Search for the cell housing the specified text and yield its [X, Y] center coordinate. 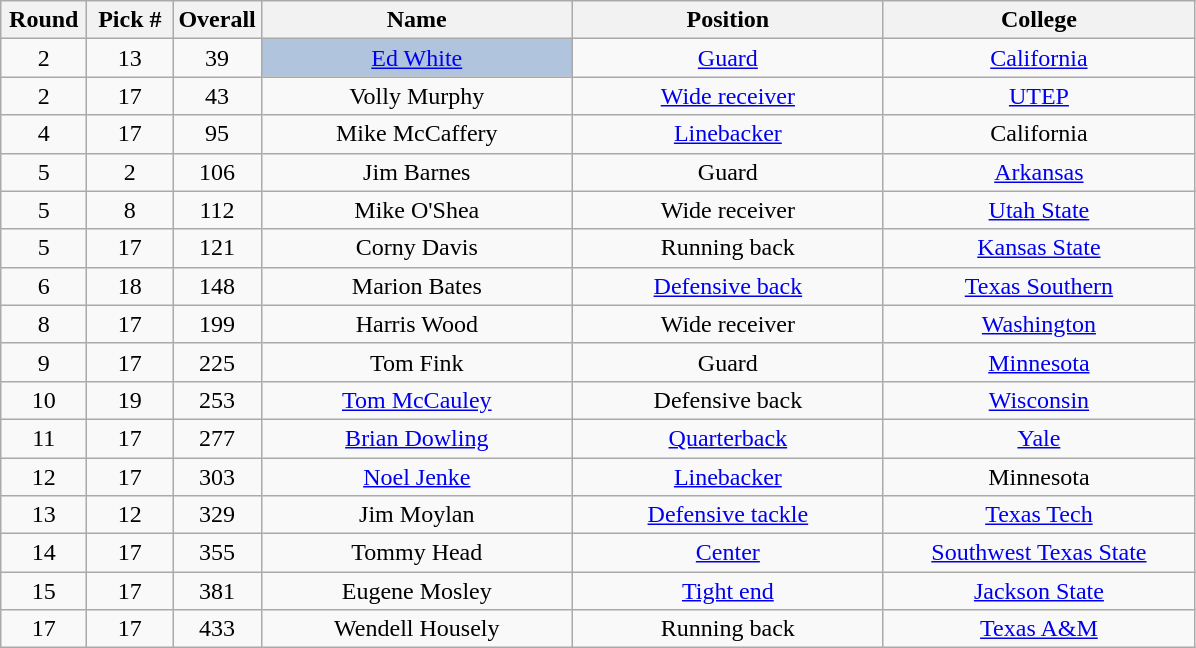
Jackson State [1038, 591]
Ed White [416, 58]
106 [217, 172]
303 [217, 477]
Marion Bates [416, 286]
Jim Moylan [416, 515]
Tight end [728, 591]
Round [44, 20]
Washington [1038, 324]
121 [217, 248]
433 [217, 629]
Name [416, 20]
39 [217, 58]
Center [728, 553]
Texas Southern [1038, 286]
253 [217, 400]
Tom Fink [416, 362]
Texas A&M [1038, 629]
Wisconsin [1038, 400]
Mike McCaffery [416, 134]
Jim Barnes [416, 172]
15 [44, 591]
Tommy Head [416, 553]
95 [217, 134]
381 [217, 591]
355 [217, 553]
Arkansas [1038, 172]
Defensive tackle [728, 515]
Eugene Mosley [416, 591]
Noel Jenke [416, 477]
Harris Wood [416, 324]
Tom McCauley [416, 400]
Brian Dowling [416, 438]
Quarterback [728, 438]
199 [217, 324]
Overall [217, 20]
9 [44, 362]
112 [217, 210]
14 [44, 553]
Pick # [130, 20]
Wendell Housely [416, 629]
Texas Tech [1038, 515]
Southwest Texas State [1038, 553]
11 [44, 438]
4 [44, 134]
Mike O'Shea [416, 210]
Position [728, 20]
18 [130, 286]
Kansas State [1038, 248]
225 [217, 362]
277 [217, 438]
19 [130, 400]
43 [217, 96]
148 [217, 286]
6 [44, 286]
10 [44, 400]
Utah State [1038, 210]
UTEP [1038, 96]
Corny Davis [416, 248]
Yale [1038, 438]
College [1038, 20]
Volly Murphy [416, 96]
329 [217, 515]
